Return (x, y) of the center of cell containing provided text 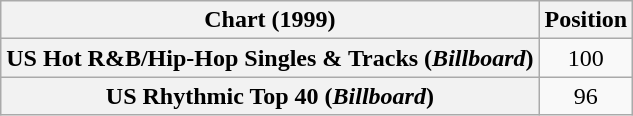
96 (586, 96)
Chart (1999) (270, 20)
US Rhythmic Top 40 (Billboard) (270, 96)
100 (586, 58)
Position (586, 20)
US Hot R&B/Hip-Hop Singles & Tracks (Billboard) (270, 58)
